Search for the cell housing the specified text and yield its [X, Y] center coordinate. 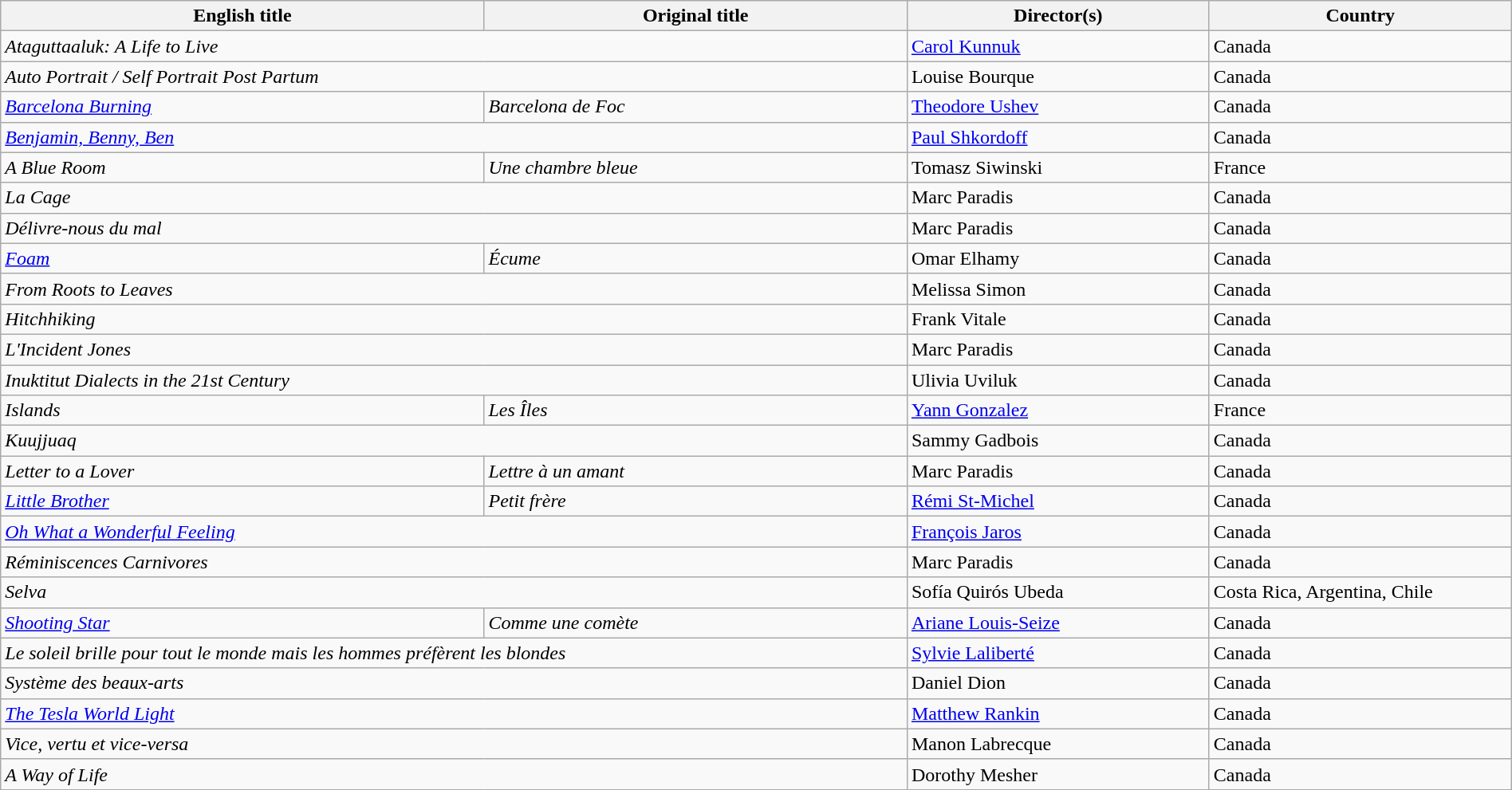
Country [1360, 16]
Vice, vertu et vice-versa [455, 744]
Écume [695, 258]
Yann Gonzalez [1057, 411]
Melissa Simon [1057, 289]
A Blue Room [242, 167]
Paul Shkordoff [1057, 137]
Les Îles [695, 411]
Dorothy Mesher [1057, 774]
Selva [455, 592]
Little Brother [242, 501]
Louise Bourque [1057, 77]
Une chambre bleue [695, 167]
Réminiscences Carnivores [455, 562]
From Roots to Leaves [455, 289]
Comme une comète [695, 623]
Manon Labrecque [1057, 744]
Foam [242, 258]
Shooting Star [242, 623]
Original title [695, 16]
Ariane Louis-Seize [1057, 623]
Sofía Quirós Ubeda [1057, 592]
The Tesla World Light [455, 713]
Benjamin, Benny, Ben [455, 137]
Sylvie Laliberté [1057, 653]
Omar Elhamy [1057, 258]
Daniel Dion [1057, 683]
Hitchhiking [455, 319]
Matthew Rankin [1057, 713]
Oh What a Wonderful Feeling [455, 532]
Director(s) [1057, 16]
Petit frère [695, 501]
Carol Kunnuk [1057, 46]
Le soleil brille pour tout le monde mais les hommes préfèrent les blondes [455, 653]
La Cage [455, 198]
Costa Rica, Argentina, Chile [1360, 592]
Tomasz Siwinski [1057, 167]
L'Incident Jones [455, 349]
English title [242, 16]
Sammy Gadbois [1057, 441]
Rémi St-Michel [1057, 501]
A Way of Life [455, 774]
Kuujjuaq [455, 441]
Islands [242, 411]
Inuktitut Dialects in the 21st Century [455, 380]
Ataguttaaluk: A Life to Live [455, 46]
Auto Portrait / Self Portrait Post Partum [455, 77]
Système des beaux-arts [455, 683]
Lettre à un amant [695, 471]
Frank Vitale [1057, 319]
François Jaros [1057, 532]
Letter to a Lover [242, 471]
Délivre-nous du mal [455, 228]
Ulivia Uviluk [1057, 380]
Barcelona Burning [242, 107]
Theodore Ushev [1057, 107]
Barcelona de Foc [695, 107]
